Capture the cell that displays the provided text and extract its (X, Y) central coordinate. 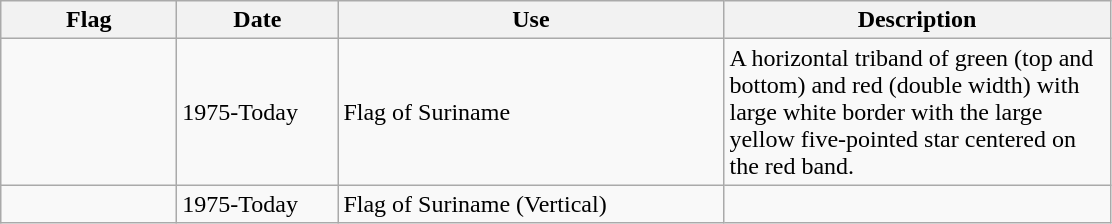
Date (258, 20)
Use (531, 20)
Flag of Suriname (531, 112)
Description (917, 20)
Flag of Suriname (Vertical) (531, 204)
Flag (89, 20)
